Pinpoint the cell where the given text exists, returning its (x, y) midpoint coordinate. 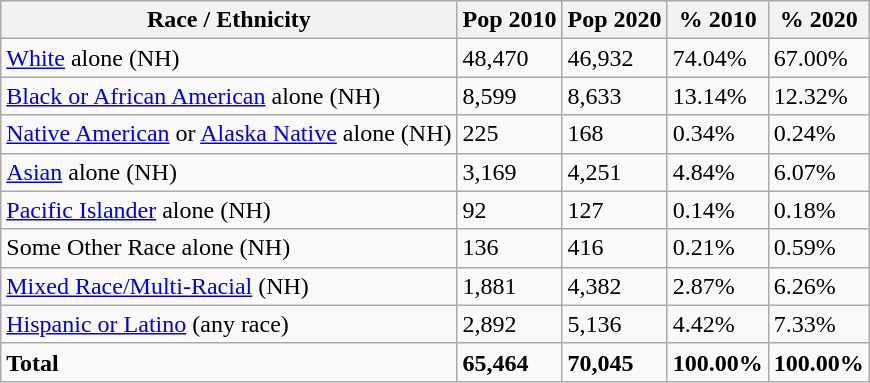
46,932 (614, 58)
5,136 (614, 324)
4,251 (614, 172)
2,892 (510, 324)
Race / Ethnicity (229, 20)
3,169 (510, 172)
4,382 (614, 286)
6.26% (818, 286)
416 (614, 248)
Pop 2010 (510, 20)
Black or African American alone (NH) (229, 96)
% 2020 (818, 20)
0.18% (818, 210)
70,045 (614, 362)
White alone (NH) (229, 58)
0.14% (718, 210)
Native American or Alaska Native alone (NH) (229, 134)
92 (510, 210)
0.34% (718, 134)
4.84% (718, 172)
8,599 (510, 96)
7.33% (818, 324)
4.42% (718, 324)
0.21% (718, 248)
Mixed Race/Multi-Racial (NH) (229, 286)
8,633 (614, 96)
0.24% (818, 134)
127 (614, 210)
Some Other Race alone (NH) (229, 248)
13.14% (718, 96)
136 (510, 248)
Total (229, 362)
74.04% (718, 58)
1,881 (510, 286)
2.87% (718, 286)
Hispanic or Latino (any race) (229, 324)
0.59% (818, 248)
12.32% (818, 96)
168 (614, 134)
65,464 (510, 362)
225 (510, 134)
48,470 (510, 58)
67.00% (818, 58)
% 2010 (718, 20)
Pacific Islander alone (NH) (229, 210)
Asian alone (NH) (229, 172)
6.07% (818, 172)
Pop 2020 (614, 20)
